Provide the [X, Y] coordinate of the cell's center where the given text is located.  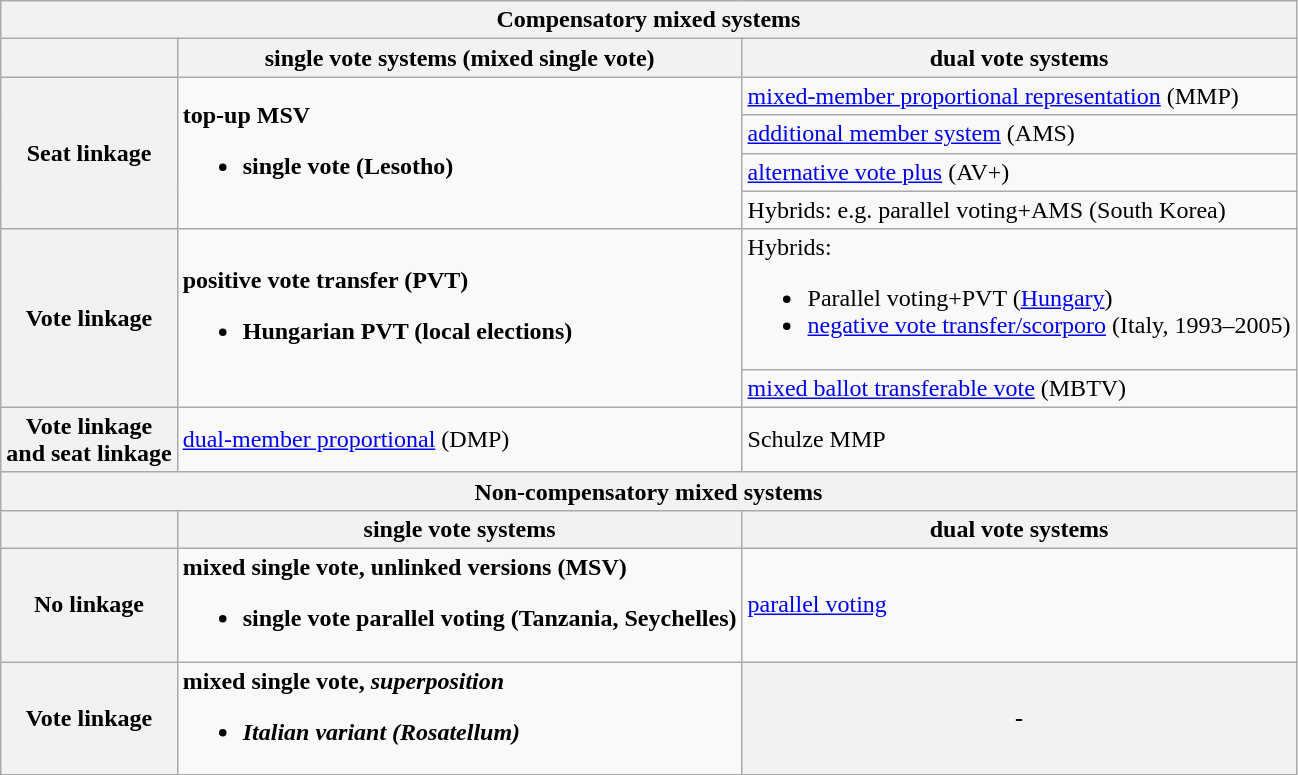
additional member system (AMS) [1019, 134]
Schulze MMP [1019, 440]
mixed single vote, unlinked versions (MSV)single vote parallel voting (Tanzania, Seychelles) [460, 604]
single vote systems [460, 529]
Compensatory mixed systems [648, 20]
top-up MSVsingle vote (Lesotho) [460, 153]
mixed-member proportional representation (MMP) [1019, 96]
mixed single vote, superpositionItalian variant (Rosatellum) [460, 718]
No linkage [89, 604]
mixed ballot transferable vote (MBTV) [1019, 388]
Non-compensatory mixed systems [648, 491]
Hybrids:Parallel voting+PVT (Hungary)negative vote transfer/scorporo (Italy, 1993–2005) [1019, 299]
Seat linkage [89, 153]
dual-member proportional (DMP) [460, 440]
Hybrids: e.g. parallel voting+AMS (South Korea) [1019, 210]
positive vote transfer (PVT)Hungarian PVT (local elections) [460, 318]
- [1019, 718]
alternative vote plus (AV+) [1019, 172]
parallel voting [1019, 604]
single vote systems (mixed single vote) [460, 58]
Vote linkageand seat linkage [89, 440]
